Return [x, y] of the center of cell containing provided text 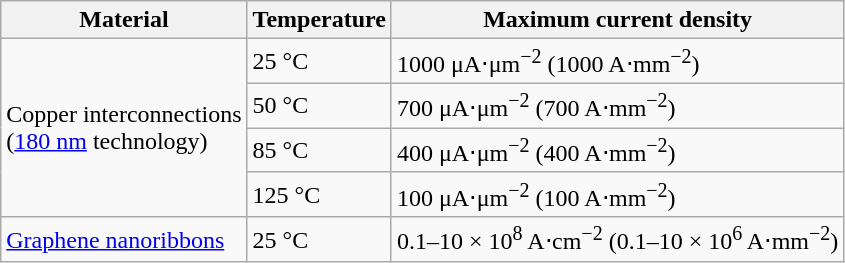
50 °C [319, 106]
Copper interconnections(180 nm technology) [124, 128]
125 °C [319, 194]
Material [124, 20]
100 μA⋅μm−2 (100 A⋅mm−2) [617, 194]
85 °C [319, 150]
0.1–10 × 108 A⋅cm−2 (0.1–10 × 106 A⋅mm−2) [617, 240]
1000 μA⋅μm−2 (1000 A⋅mm−2) [617, 62]
Maximum current density [617, 20]
700 μA⋅μm−2 (700 A⋅mm−2) [617, 106]
Graphene nanoribbons [124, 240]
Temperature [319, 20]
400 μA⋅μm−2 (400 A⋅mm−2) [617, 150]
